Capture the cell that displays the provided text and extract its (x, y) central coordinate. 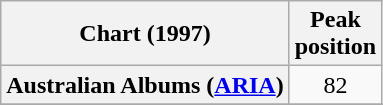
Chart (1997) (145, 34)
Peakposition (335, 34)
82 (335, 85)
Australian Albums (ARIA) (145, 85)
